Pinpoint the cell where the given text exists, returning its [x, y] midpoint coordinate. 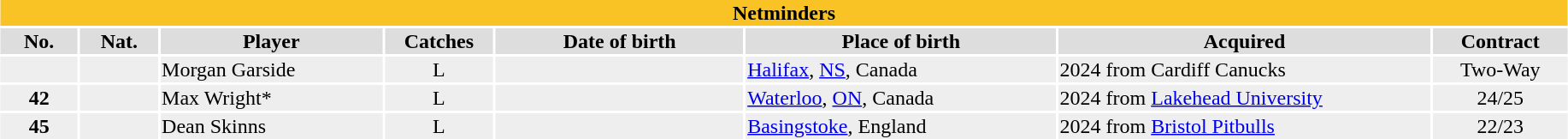
2024 from Bristol Pitbulls [1245, 126]
Halifax, NS, Canada [901, 69]
22/23 [1500, 126]
2024 from Cardiff Canucks [1245, 69]
Place of birth [901, 41]
24/25 [1500, 98]
Max Wright* [272, 98]
Date of birth [620, 41]
Basingstoke, England [901, 126]
2024 from Lakehead University [1245, 98]
45 [39, 126]
Acquired [1245, 41]
Contract [1500, 41]
42 [39, 98]
Two-Way [1500, 69]
Netminders [783, 13]
Nat. [120, 41]
Morgan Garside [272, 69]
Waterloo, ON, Canada [901, 98]
Catches [439, 41]
Dean Skinns [272, 126]
Player [272, 41]
No. [39, 41]
